For the text-containing cell, return its midpoint in (x, y) coordinate format. 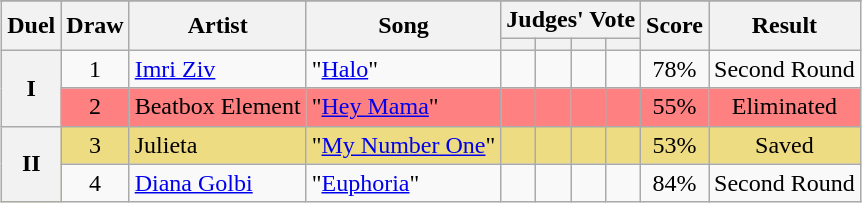
"My Number One" (404, 145)
Saved (785, 145)
2 (95, 107)
II (32, 164)
78% (675, 69)
3 (95, 145)
I (32, 88)
Judges' Vote (571, 20)
Song (404, 26)
"Hey Mama" (404, 107)
Eliminated (785, 107)
Score (675, 26)
1 (95, 69)
Julieta (218, 145)
4 (95, 183)
Duel (32, 26)
Artist (218, 26)
"Euphoria" (404, 183)
55% (675, 107)
84% (675, 183)
Imri Ziv (218, 69)
Result (785, 26)
Diana Golbi (218, 183)
53% (675, 145)
Beatbox Element (218, 107)
Draw (95, 26)
"Halo" (404, 69)
